Provide the (X, Y) coordinate of the cell's center where the given text is located.  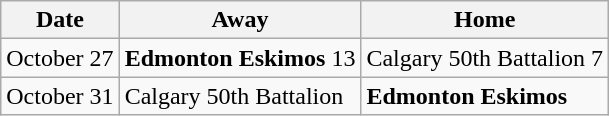
Edmonton Eskimos (485, 96)
Away (240, 20)
October 27 (60, 58)
Calgary 50th Battalion 7 (485, 58)
October 31 (60, 96)
Calgary 50th Battalion (240, 96)
Edmonton Eskimos 13 (240, 58)
Home (485, 20)
Date (60, 20)
